Identify which cell holds the provided text, then report its (X, Y) central coordinate. 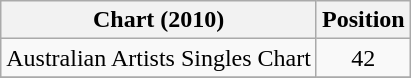
42 (363, 58)
Position (363, 20)
Chart (2010) (159, 20)
Australian Artists Singles Chart (159, 58)
